Pinpoint the cell where the given text exists, returning its [X, Y] midpoint coordinate. 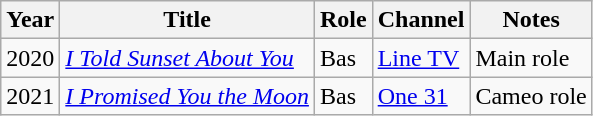
Line TV [421, 58]
2021 [30, 96]
Channel [421, 20]
I Told Sunset About You [188, 58]
Title [188, 20]
Cameo role [531, 96]
I Promised You the Moon [188, 96]
2020 [30, 58]
Year [30, 20]
Main role [531, 58]
One 31 [421, 96]
Notes [531, 20]
Role [343, 20]
